Search for the cell housing the specified text and yield its [x, y] center coordinate. 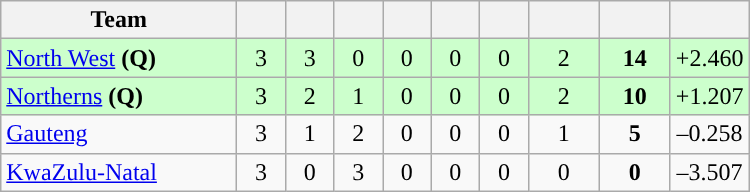
KwaZulu-Natal [119, 172]
Northerns (Q) [119, 96]
+2.460 [710, 58]
–0.258 [710, 134]
Gauteng [119, 134]
14 [634, 58]
10 [634, 96]
5 [634, 134]
North West (Q) [119, 58]
+1.207 [710, 96]
Team [119, 20]
–3.507 [710, 172]
